Extract the (X, Y) coordinate from the center of the cell holding the provided text.  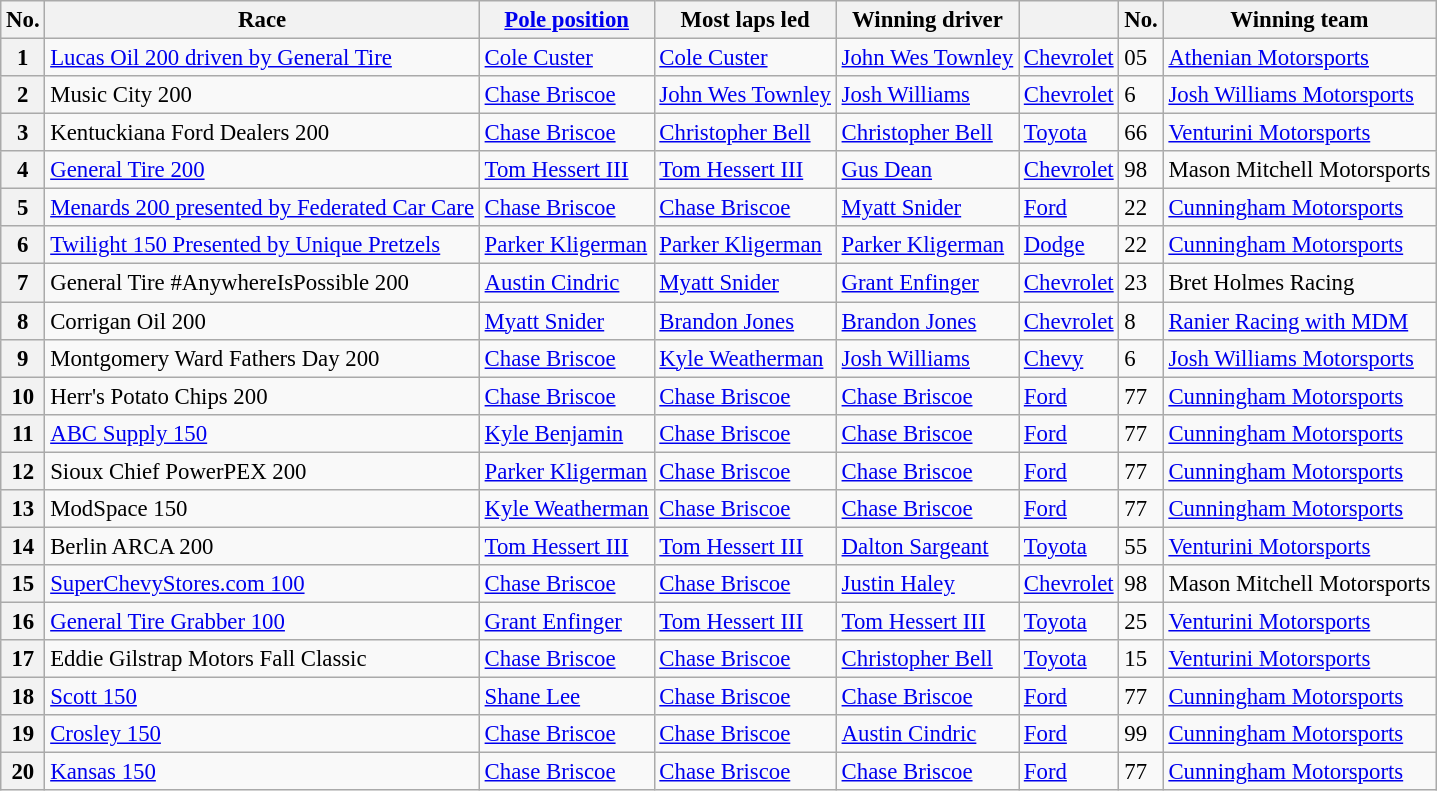
Dodge (1069, 245)
20 (23, 772)
9 (23, 358)
Kentuckiana Ford Dealers 200 (262, 133)
Herr's Potato Chips 200 (262, 396)
Montgomery Ward Fathers Day 200 (262, 358)
Corrigan Oil 200 (262, 321)
12 (23, 471)
7 (23, 283)
Berlin ARCA 200 (262, 546)
Crosley 150 (262, 734)
10 (23, 396)
4 (23, 170)
3 (23, 133)
Kyle Benjamin (566, 433)
Shane Lee (566, 697)
18 (23, 697)
Justin Haley (927, 584)
Winning team (1300, 20)
23 (1141, 283)
Bret Holmes Racing (1300, 283)
Sioux Chief PowerPEX 200 (262, 471)
Most laps led (745, 20)
2 (23, 95)
14 (23, 546)
Pole position (566, 20)
11 (23, 433)
66 (1141, 133)
SuperChevyStores.com 100 (262, 584)
Ranier Racing with MDM (1300, 321)
Chevy (1069, 358)
17 (23, 659)
Dalton Sargeant (927, 546)
Kansas 150 (262, 772)
19 (23, 734)
55 (1141, 546)
ModSpace 150 (262, 509)
Lucas Oil 200 driven by General Tire (262, 58)
Athenian Motorsports (1300, 58)
Race (262, 20)
25 (1141, 621)
Scott 150 (262, 697)
99 (1141, 734)
Eddie Gilstrap Motors Fall Classic (262, 659)
Menards 200 presented by Federated Car Care (262, 208)
05 (1141, 58)
16 (23, 621)
5 (23, 208)
13 (23, 509)
General Tire #AnywhereIsPossible 200 (262, 283)
ABC Supply 150 (262, 433)
Music City 200 (262, 95)
1 (23, 58)
General Tire 200 (262, 170)
Gus Dean (927, 170)
General Tire Grabber 100 (262, 621)
Winning driver (927, 20)
Twilight 150 Presented by Unique Pretzels (262, 245)
